Output the (X, Y) coordinate of the center of the cell containing the given text.  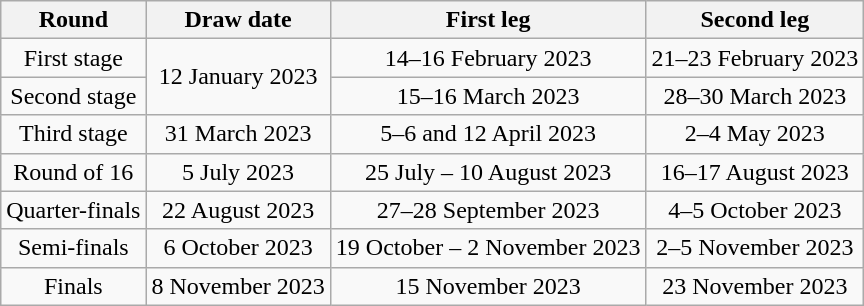
Third stage (74, 134)
15–16 March 2023 (488, 96)
5 July 2023 (238, 172)
12 January 2023 (238, 77)
31 March 2023 (238, 134)
8 November 2023 (238, 286)
2–4 May 2023 (755, 134)
27–28 September 2023 (488, 210)
2–5 November 2023 (755, 248)
23 November 2023 (755, 286)
22 August 2023 (238, 210)
Round (74, 20)
Quarter-finals (74, 210)
14–16 February 2023 (488, 58)
25 July – 10 August 2023 (488, 172)
Round of 16 (74, 172)
16–17 August 2023 (755, 172)
Draw date (238, 20)
6 October 2023 (238, 248)
Second leg (755, 20)
5–6 and 12 April 2023 (488, 134)
First leg (488, 20)
Finals (74, 286)
Semi-finals (74, 248)
19 October – 2 November 2023 (488, 248)
First stage (74, 58)
28–30 March 2023 (755, 96)
Second stage (74, 96)
15 November 2023 (488, 286)
4–5 October 2023 (755, 210)
21–23 February 2023 (755, 58)
